Scan for the cell matching the given text and deliver its (x, y) coordinate at center. 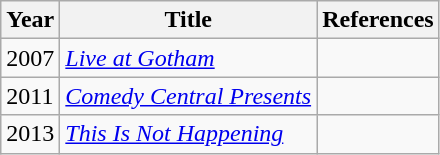
Comedy Central Presents (188, 96)
Live at Gotham (188, 58)
2011 (30, 96)
2013 (30, 134)
Title (188, 20)
Year (30, 20)
2007 (30, 58)
References (378, 20)
This Is Not Happening (188, 134)
